Find where the given text appears and provide that cell's center as (X, Y) coordinate. 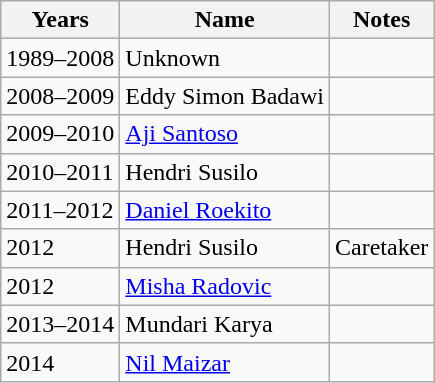
Aji Santoso (225, 134)
2010–2011 (60, 172)
2009–2010 (60, 134)
Mundari Karya (225, 324)
Misha Radovic (225, 286)
2011–2012 (60, 210)
Notes (382, 20)
2013–2014 (60, 324)
Nil Maizar (225, 362)
1989–2008 (60, 58)
Years (60, 20)
2008–2009 (60, 96)
Caretaker (382, 248)
Unknown (225, 58)
Daniel Roekito (225, 210)
Eddy Simon Badawi (225, 96)
2014 (60, 362)
Name (225, 20)
